Provide the [x, y] coordinate of the cell's center where the given text is located.  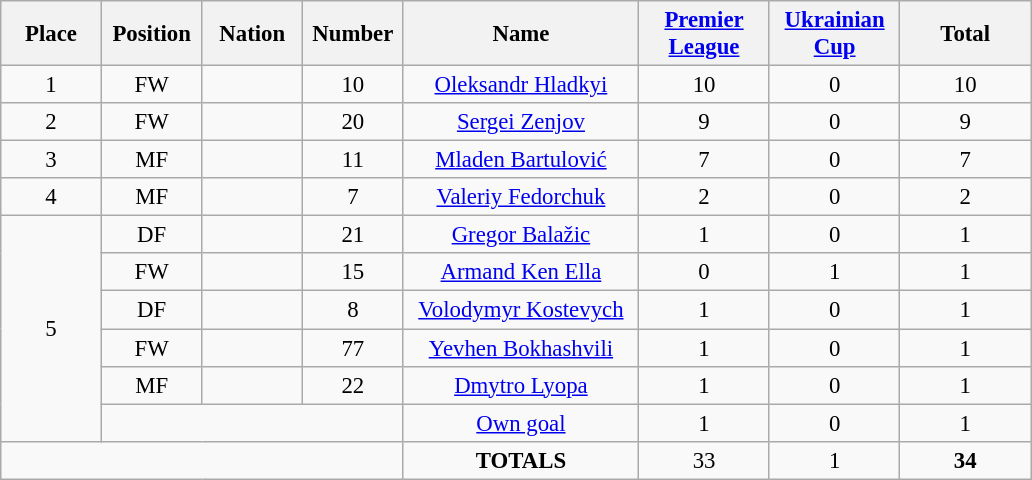
Name [521, 34]
Nation [252, 34]
TOTALS [521, 460]
Volodymyr Kostevych [521, 310]
Ukrainian Cup [834, 34]
Place [52, 34]
Mladen Bartulović [521, 160]
Total [966, 34]
Premier League [704, 34]
33 [704, 460]
15 [354, 273]
Gregor Balažic [521, 235]
22 [354, 385]
3 [52, 160]
Number [354, 34]
5 [52, 329]
21 [354, 235]
Valeriy Fedorchuk [521, 197]
Position [152, 34]
20 [354, 122]
77 [354, 348]
Oleksandr Hladkyi [521, 85]
Armand Ken Ella [521, 273]
Own goal [521, 423]
34 [966, 460]
Dmytro Lyopa [521, 385]
8 [354, 310]
Yevhen Bokhashvili [521, 348]
Sergei Zenjov [521, 122]
4 [52, 197]
11 [354, 160]
